Locate the cell with the specified text and output its [X, Y] center coordinate. 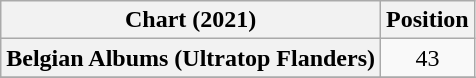
Position [428, 20]
Chart (2021) [191, 20]
Belgian Albums (Ultratop Flanders) [191, 58]
43 [428, 58]
